Return [x, y] of the center of cell containing provided text 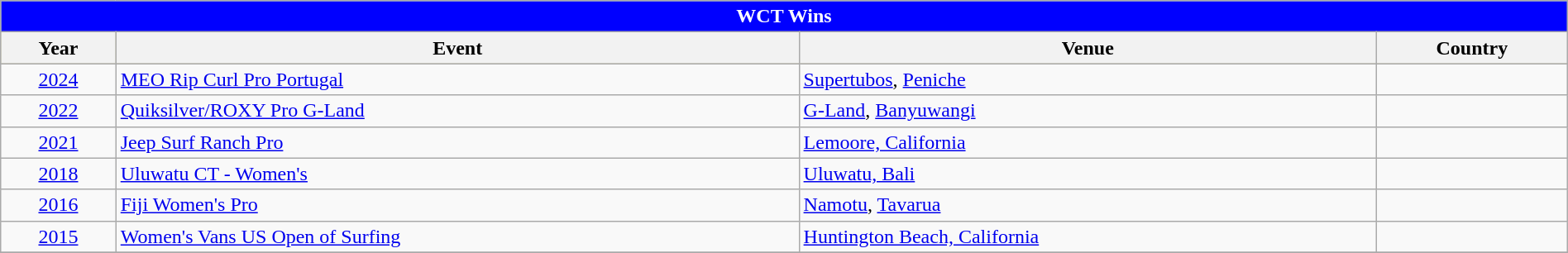
Event [457, 48]
MEO Rip Curl Pro Portugal [457, 79]
2018 [58, 174]
Huntington Beach, California [1088, 236]
Country [1472, 48]
2022 [58, 111]
Jeep Surf Ranch Pro [457, 142]
Uluwatu CT - Women's [457, 174]
Supertubos, Peniche [1088, 79]
Year [58, 48]
Women's Vans US Open of Surfing [457, 236]
Lemoore, California [1088, 142]
2015 [58, 236]
Uluwatu, Bali [1088, 174]
Quiksilver/ROXY Pro G-Land [457, 111]
2024 [58, 79]
Venue [1088, 48]
2016 [58, 205]
2021 [58, 142]
Fiji Women's Pro [457, 205]
Namotu, Tavarua [1088, 205]
G-Land, Banyuwangi [1088, 111]
WCT Wins [784, 17]
